Search for the cell housing the specified text and yield its (x, y) center coordinate. 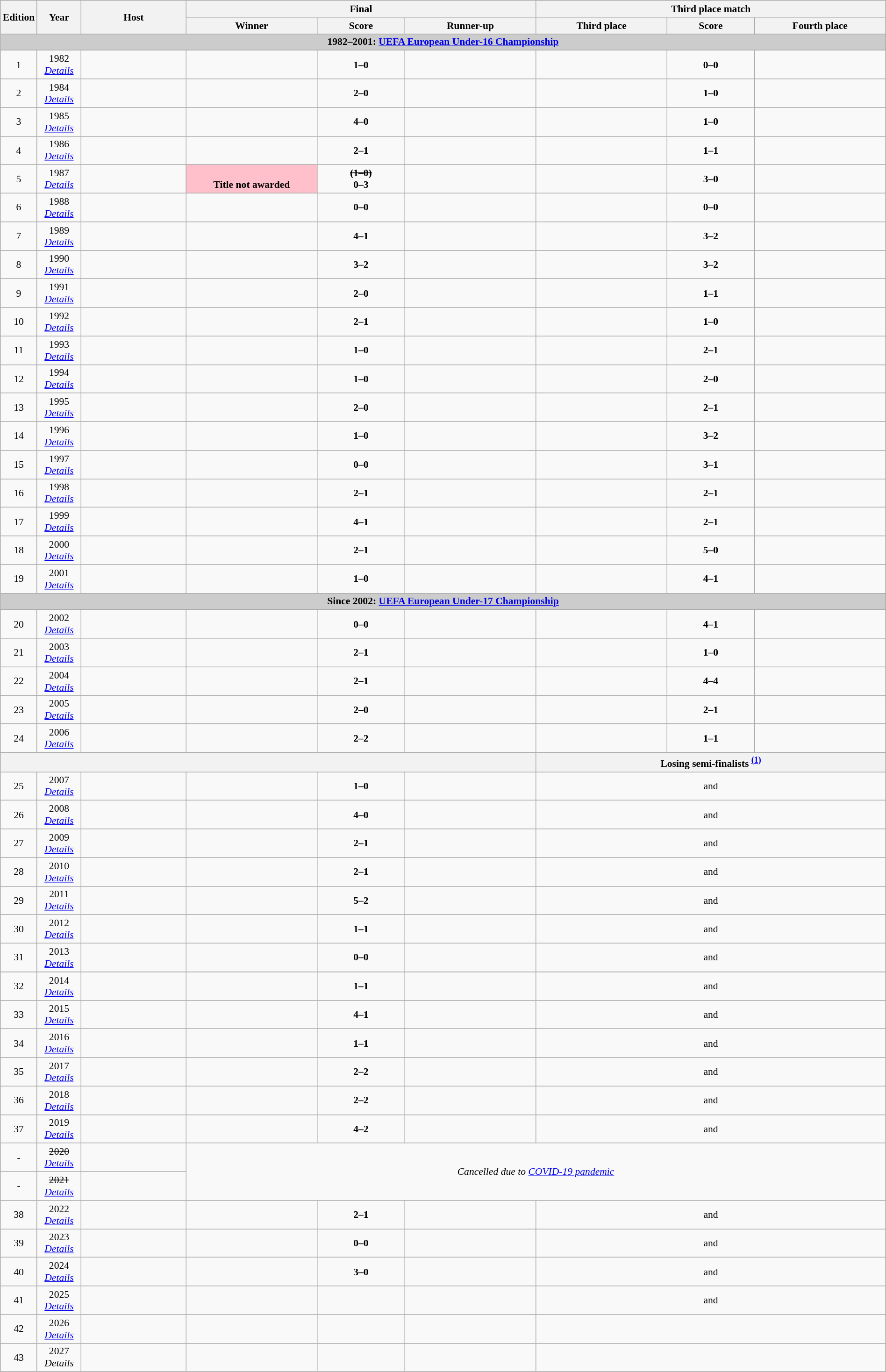
Losing semi-finalists (1) (711, 763)
2001Details (59, 579)
3 (19, 121)
1982Details (59, 64)
Since 2002: UEFA European Under-17 Championship (443, 601)
2013Details (59, 958)
18 (19, 550)
2002Details (59, 624)
1988Details (59, 207)
38 (19, 1215)
7 (19, 236)
34 (19, 1043)
1991Details (59, 293)
1986Details (59, 150)
2025Details (59, 1300)
2024Details (59, 1272)
2 (19, 93)
1996Details (59, 436)
22 (19, 681)
1997Details (59, 464)
15 (19, 464)
1992Details (59, 322)
10 (19, 322)
14 (19, 436)
5 (19, 179)
2026Details (59, 1329)
23 (19, 709)
4 (19, 150)
1999Details (59, 522)
1989Details (59, 236)
24 (19, 738)
36 (19, 1100)
2027Details (59, 1357)
1982–2001: UEFA European Under-16 Championship (443, 42)
Title not awarded (251, 179)
Winner (251, 26)
2017Details (59, 1072)
37 (19, 1129)
43 (19, 1357)
11 (19, 350)
2022Details (59, 1215)
30 (19, 929)
2000Details (59, 550)
2006Details (59, 738)
28 (19, 872)
1990Details (59, 264)
2007Details (59, 786)
1995Details (59, 407)
Year (59, 17)
2015Details (59, 1015)
4–4 (710, 681)
2011Details (59, 900)
31 (19, 958)
35 (19, 1072)
17 (19, 522)
2020Details (59, 1158)
2008Details (59, 815)
13 (19, 407)
3–1 (710, 464)
39 (19, 1243)
21 (19, 652)
27 (19, 843)
1984Details (59, 93)
1998Details (59, 493)
2023Details (59, 1243)
2021Details (59, 1186)
Host (134, 17)
1993Details (59, 350)
Final (361, 9)
2014Details (59, 986)
2012Details (59, 929)
6 (19, 207)
1985Details (59, 121)
Third place (601, 26)
2009Details (59, 843)
2016Details (59, 1043)
Runner-up (470, 26)
1 (19, 64)
(1–0)0–3 (361, 179)
4–2 (361, 1129)
32 (19, 986)
5–0 (710, 550)
20 (19, 624)
2003Details (59, 652)
2018Details (59, 1100)
1987Details (59, 179)
2010Details (59, 872)
16 (19, 493)
2019Details (59, 1129)
12 (19, 379)
1994Details (59, 379)
26 (19, 815)
Cancelled due to COVID-19 pandemic (536, 1172)
Fourth place (821, 26)
25 (19, 786)
5–2 (361, 900)
2004Details (59, 681)
Third place match (711, 9)
40 (19, 1272)
8 (19, 264)
19 (19, 579)
Edition (19, 17)
42 (19, 1329)
9 (19, 293)
33 (19, 1015)
41 (19, 1300)
2005Details (59, 709)
29 (19, 900)
